Pinpoint the cell where the given text exists, returning its (x, y) midpoint coordinate. 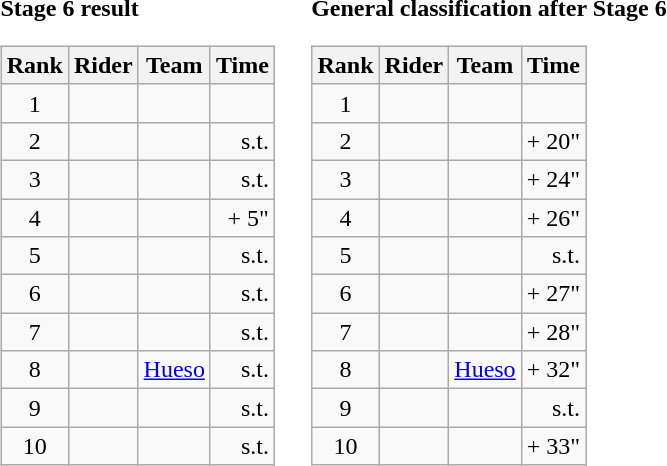
+ 5" (242, 217)
+ 33" (553, 446)
+ 32" (553, 370)
+ 20" (553, 141)
+ 24" (553, 179)
+ 26" (553, 217)
+ 28" (553, 332)
+ 27" (553, 294)
